Provide the [X, Y] coordinate of the cell's center where the given text is located.  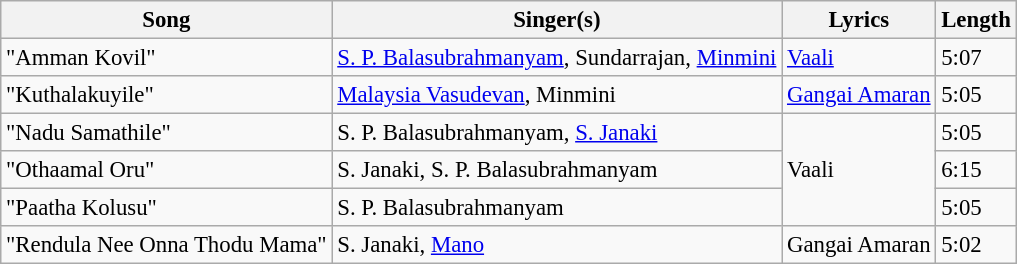
"Rendula Nee Onna Thodu Mama" [166, 245]
Singer(s) [557, 20]
5:07 [976, 58]
"Nadu Samathile" [166, 133]
Length [976, 20]
S. Janaki, S. P. Balasubrahmanyam [557, 170]
6:15 [976, 170]
S. P. Balasubrahmanyam [557, 208]
S. Janaki, Mano [557, 245]
"Othaamal Oru" [166, 170]
5:02 [976, 245]
S. P. Balasubrahmanyam, S. Janaki [557, 133]
"Kuthalakuyile" [166, 95]
S. P. Balasubrahmanyam, Sundarrajan, Minmini [557, 58]
"Amman Kovil" [166, 58]
Malaysia Vasudevan, Minmini [557, 95]
"Paatha Kolusu" [166, 208]
Lyrics [859, 20]
Song [166, 20]
